Extract the (x, y) coordinate from the center of the cell holding the provided text.  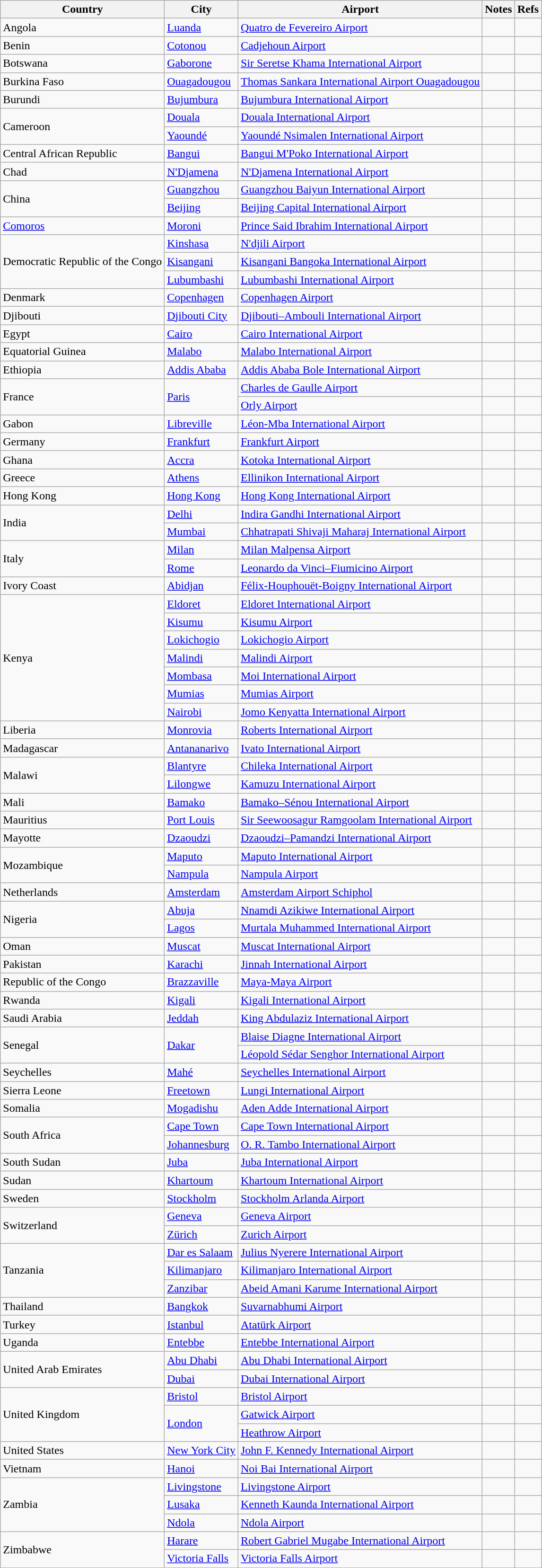
Mombasa (201, 676)
Madagascar (82, 748)
Blaise Diagne International Airport (360, 1036)
Lokichogio (201, 640)
Greece (82, 478)
Malindi Airport (360, 658)
Amsterdam (201, 892)
Khartoum International Airport (360, 1180)
Kisumu Airport (360, 622)
Leonardo da Vinci–Fiumicino Airport (360, 568)
Kilimanjaro International Airport (360, 1270)
Mumbai (201, 532)
Refs (528, 9)
Djibouti City (201, 316)
Dzaoudzi–Pamandzi International Airport (360, 838)
Karachi (201, 964)
Cameroon (82, 126)
Republic of the Congo (82, 982)
Angola (82, 27)
Athens (201, 478)
Ndola Airport (360, 1523)
Blantyre (201, 766)
Airport (360, 9)
Mumias (201, 694)
Nairobi (201, 712)
Liberia (82, 730)
Jeddah (201, 1018)
Hong Kong International Airport (360, 496)
Accra (201, 460)
Italy (82, 559)
Guangzhou Baiyun International Airport (360, 189)
Abidjan (201, 586)
Roberts International Airport (360, 730)
Maputo (201, 856)
Cairo International Airport (360, 334)
Burundi (82, 99)
Libreville (201, 424)
Kenneth Kaunda International Airport (360, 1505)
Geneva (201, 1216)
Livingstone Airport (360, 1487)
Ndola (201, 1523)
Burkina Faso (82, 81)
Malabo International Airport (360, 352)
London (201, 1424)
Abu Dhabi International Airport (360, 1360)
Djibouti (82, 316)
Benin (82, 45)
Lubumbashi (201, 280)
Moi International Airport (360, 676)
Guangzhou (201, 189)
Bamako–Sénou International Airport (360, 802)
Ethiopia (82, 370)
Malindi (201, 658)
Frankfurt Airport (360, 442)
Uganda (82, 1342)
Nigeria (82, 919)
Notes (498, 9)
Atatürk Airport (360, 1324)
Léopold Sédar Senghor International Airport (360, 1054)
Kenya (82, 658)
Mahé (201, 1072)
Oman (82, 946)
Johannesburg (201, 1144)
Luanda (201, 27)
Kotoka International Airport (360, 460)
Muscat (201, 946)
Bristol Airport (360, 1397)
Tanzania (82, 1270)
Delhi (201, 514)
Egypt (82, 334)
Kigali International Airport (360, 1000)
Victoria Falls Airport (360, 1559)
N'Djamena (201, 171)
Germany (82, 442)
United Kingdom (82, 1415)
Yaoundé (201, 135)
Gaborone (201, 63)
Rwanda (82, 1000)
Addis Ababa (201, 370)
Monrovia (201, 730)
Paris (201, 397)
Comoros (82, 226)
Abu Dhabi (201, 1360)
Beijing Capital International Airport (360, 207)
Beijing (201, 207)
Quatro de Fevereiro Airport (360, 27)
Nampula (201, 874)
Democratic Republic of the Congo (82, 262)
South Africa (82, 1135)
Dar es Salaam (201, 1252)
Eldoret International Airport (360, 604)
Sierra Leone (82, 1090)
United Arab Emirates (82, 1369)
Amsterdam Airport Schiphol (360, 892)
Prince Said Ibrahim International Airport (360, 226)
Kilimanjaro (201, 1270)
Victoria Falls (201, 1559)
Heathrow Airport (360, 1433)
Bamako (201, 802)
Stockholm Arlanda Airport (360, 1198)
John F. Kennedy International Airport (360, 1451)
Switzerland (82, 1225)
Hanoi (201, 1469)
Abuja (201, 910)
Milan (201, 550)
Brazzaville (201, 982)
Chileka International Airport (360, 766)
Yaoundé Nsimalen International Airport (360, 135)
Juba (201, 1162)
Pakistan (82, 964)
Mayotte (82, 838)
Sweden (82, 1198)
Maya-Maya Airport (360, 982)
Dubai (201, 1379)
Vietnam (82, 1469)
Abeid Amani Karume International Airport (360, 1288)
Mozambique (82, 865)
Mali (82, 802)
Cape Town (201, 1126)
Chhatrapati Shivaji Maharaj International Airport (360, 532)
Lusaka (201, 1505)
Entebbe (201, 1342)
Somalia (82, 1108)
Muscat International Airport (360, 946)
Sir Seewoosagur Ramgoolam International Airport (360, 820)
Dzaoudzi (201, 838)
Cadjehoun Airport (360, 45)
Malabo (201, 352)
Botswana (82, 63)
Zambia (82, 1505)
Geneva Airport (360, 1216)
Jinnah International Airport (360, 964)
Thailand (82, 1306)
United States (82, 1451)
India (82, 523)
Harare (201, 1541)
Kisangani (201, 262)
China (82, 198)
Cairo (201, 334)
Saudi Arabia (82, 1018)
Ouagadougou (201, 81)
Bujumbura (201, 99)
Zanzibar (201, 1288)
Cotonou (201, 45)
Copenhagen (201, 298)
Sudan (82, 1180)
Lagos (201, 928)
Ivato International Airport (360, 748)
Eldoret (201, 604)
Frankfurt (201, 442)
Denmark (82, 298)
Moroni (201, 226)
Zimbabwe (82, 1550)
Mogadishu (201, 1108)
Gatwick Airport (360, 1415)
Mauritius (82, 820)
Gabon (82, 424)
Freetown (201, 1090)
Bangkok (201, 1306)
Noi Bai International Airport (360, 1469)
Zurich Airport (360, 1234)
Dakar (201, 1045)
Julius Nyerere International Airport (360, 1252)
Douala (201, 117)
Copenhagen Airport (360, 298)
Chad (82, 171)
Aden Adde International Airport (360, 1108)
Lilongwe (201, 784)
Malawi (82, 775)
Orly Airport (360, 406)
Turkey (82, 1324)
Bristol (201, 1397)
Istanbul (201, 1324)
Suvarnabhumi Airport (360, 1306)
Livingstone (201, 1487)
Khartoum (201, 1180)
O. R. Tambo International Airport (360, 1144)
Cape Town International Airport (360, 1126)
Charles de Gaulle Airport (360, 388)
King Abdulaziz International Airport (360, 1018)
Murtala Muhammed International Airport (360, 928)
Senegal (82, 1045)
Kisumu (201, 622)
Kisangani Bangoka International Airport (360, 262)
Ivory Coast (82, 586)
Nampula Airport (360, 874)
Mumias Airport (360, 694)
Lubumbashi International Airport (360, 280)
Equatorial Guinea (82, 352)
Milan Malpensa Airport (360, 550)
Antananarivo (201, 748)
Country (82, 9)
Zürich (201, 1234)
Robert Gabriel Mugabe International Airport (360, 1541)
Douala International Airport (360, 117)
Stockholm (201, 1198)
Maputo International Airport (360, 856)
Port Louis (201, 820)
Kamuzu International Airport (360, 784)
Dubai International Airport (360, 1379)
Lungi International Airport (360, 1090)
Central African Republic (82, 153)
Juba International Airport (360, 1162)
Kigali (201, 1000)
Addis Ababa Bole International Airport (360, 370)
Bujumbura International Airport (360, 99)
Rome (201, 568)
Entebbe International Airport (360, 1342)
Seychelles International Airport (360, 1072)
Léon-Mba International Airport (360, 424)
Indira Gandhi International Airport (360, 514)
Félix-Houphouët-Boigny International Airport (360, 586)
Nnamdi Azikiwe International Airport (360, 910)
Bangui (201, 153)
South Sudan (82, 1162)
Lokichogio Airport (360, 640)
Thomas Sankara International Airport Ouagadougou (360, 81)
Ghana (82, 460)
Jomo Kenyatta International Airport (360, 712)
Djibouti–Ambouli International Airport (360, 316)
N'Djamena International Airport (360, 171)
Seychelles (82, 1072)
France (82, 397)
Netherlands (82, 892)
Ellinikon International Airport (360, 478)
Bangui M'Poko International Airport (360, 153)
N'djili Airport (360, 244)
City (201, 9)
Sir Seretse Khama International Airport (360, 63)
Kinshasa (201, 244)
New York City (201, 1451)
